Search for the cell housing the specified text and yield its [x, y] center coordinate. 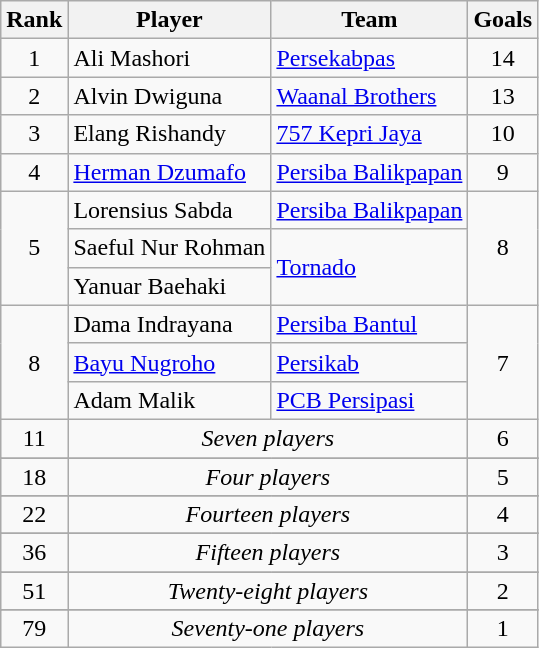
Goals [503, 20]
51 [34, 591]
Adam Malik [170, 400]
Herman Dzumafo [170, 172]
79 [34, 629]
PCB Persipasi [370, 400]
36 [34, 553]
Fourteen players [268, 515]
Persekabpas [370, 58]
Dama Indrayana [170, 324]
14 [503, 58]
Tornado [370, 267]
Seventy-one players [268, 629]
18 [34, 477]
Seven players [268, 438]
Persiba Bantul [370, 324]
Fifteen players [268, 553]
7 [503, 362]
Team [370, 20]
Four players [268, 477]
Twenty-eight players [268, 591]
Elang Rishandy [170, 134]
10 [503, 134]
11 [34, 438]
Ali Mashori [170, 58]
13 [503, 96]
Yanuar Baehaki [170, 286]
Rank [34, 20]
Waanal Brothers [370, 96]
22 [34, 515]
Lorensius Sabda [170, 210]
757 Kepri Jaya [370, 134]
9 [503, 172]
Persikab [370, 362]
6 [503, 438]
Bayu Nugroho [170, 362]
Alvin Dwiguna [170, 96]
Player [170, 20]
Saeful Nur Rohman [170, 248]
